Return (X, Y) of the center of cell containing provided text 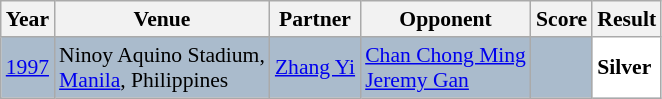
Score (562, 19)
Ninoy Aquino Stadium,Manila, Philippines (162, 68)
Result (626, 19)
Opponent (446, 19)
Venue (162, 19)
Zhang Yi (315, 68)
1997 (28, 68)
Chan Chong Ming Jeremy Gan (446, 68)
Partner (315, 19)
Year (28, 19)
Silver (626, 68)
